Output the (X, Y) coordinate of the center of the cell containing the given text.  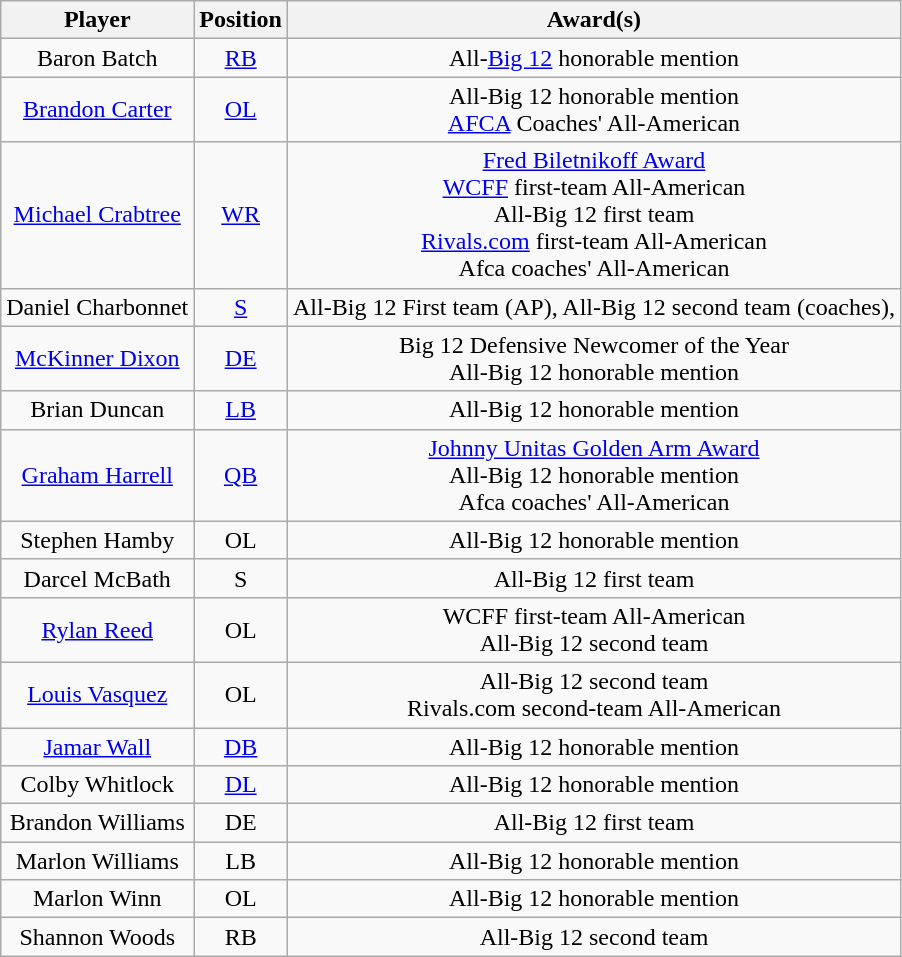
Player (98, 20)
All-Big 12 First team (AP), All-Big 12 second team (coaches), (594, 307)
All-Big 12 second teamRivals.com second-team All-American (594, 694)
QB (241, 475)
Louis Vasquez (98, 694)
WCFF first-team All-AmericanAll-Big 12 second team (594, 630)
Jamar Wall (98, 747)
Graham Harrell (98, 475)
All-Big 12 honorable mentionAFCA Coaches' All-American (594, 110)
DB (241, 747)
Marlon Williams (98, 861)
Johnny Unitas Golden Arm AwardAll-Big 12 honorable mentionAfca coaches' All-American (594, 475)
WR (241, 215)
DL (241, 785)
Brian Duncan (98, 410)
Baron Batch (98, 58)
Rylan Reed (98, 630)
Marlon Winn (98, 899)
Fred Biletnikoff AwardWCFF first-team All-AmericanAll-Big 12 first teamRivals.com first-team All-AmericanAfca coaches' All-American (594, 215)
Michael Crabtree (98, 215)
Colby Whitlock (98, 785)
All-Big 12 second team (594, 937)
McKinner Dixon (98, 358)
Darcel McBath (98, 578)
Big 12 Defensive Newcomer of the YearAll-Big 12 honorable mention (594, 358)
Award(s) (594, 20)
Brandon Williams (98, 823)
Stephen Hamby (98, 540)
Position (241, 20)
Shannon Woods (98, 937)
Brandon Carter (98, 110)
Daniel Charbonnet (98, 307)
